Return the [X, Y] coordinate for the center point of the cell that contains the specified text.  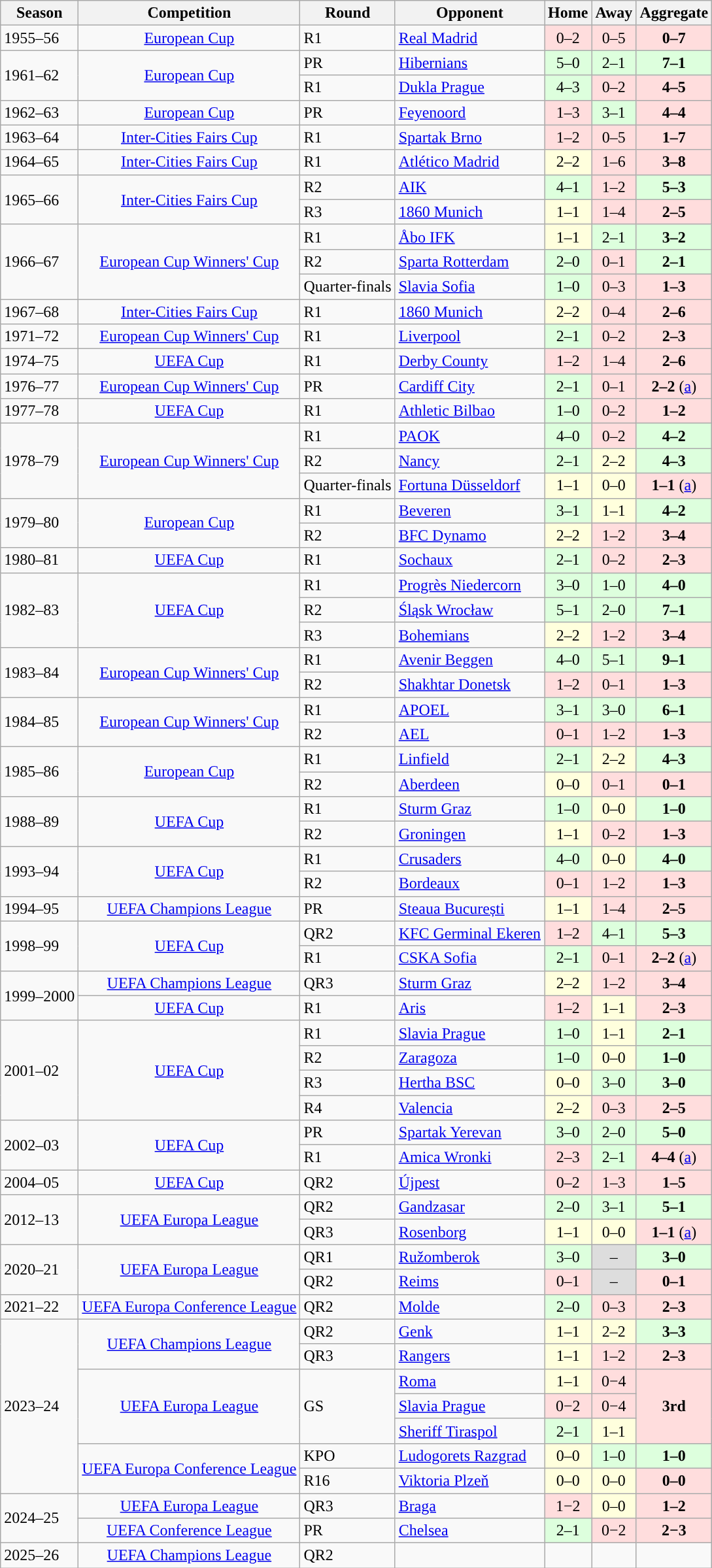
Sparta Rotterdam [469, 261]
Beveren [469, 510]
AEL [469, 735]
4–5 [674, 88]
Slavia Sofia [469, 286]
0–7 [674, 38]
Amica Wronki [469, 1158]
1955–56 [39, 38]
Újpest [469, 1182]
Hertha BSC [469, 1082]
Linfield [469, 759]
Valencia [469, 1108]
Reims [469, 1282]
Feyenoord [469, 112]
Away [614, 13]
1–5 [674, 1182]
1966–67 [39, 261]
Sheriff Tiraspol [469, 1431]
QR1 [348, 1257]
2021–22 [39, 1307]
1965–66 [39, 199]
1–6 [614, 162]
Round [348, 13]
Atlético Madrid [469, 162]
2001–02 [39, 1070]
APOEL [469, 709]
2004–05 [39, 1182]
1−2 [568, 1505]
R16 [348, 1480]
3–8 [674, 162]
Season [39, 13]
2002–03 [39, 1145]
Hibernians [469, 63]
1963–64 [39, 137]
Cardiff City [469, 386]
1971–72 [39, 337]
2012–13 [39, 1220]
Åbo IFK [469, 237]
1988–89 [39, 822]
BFC Dynamo [469, 535]
Zaragoza [469, 1058]
Derby County [469, 361]
1980–81 [39, 560]
1962–63 [39, 112]
Real Madrid [469, 38]
1983–84 [39, 672]
1984–85 [39, 722]
Roma [469, 1381]
Bohemians [469, 635]
Rosenborg [469, 1232]
1976–77 [39, 386]
Spartak Yerevan [469, 1133]
PAOK [469, 436]
6–1 [674, 709]
Fortuna Düsseldorf [469, 486]
Steaua București [469, 909]
2020–21 [39, 1269]
KFC Germinal Ekeren [469, 933]
3–3 [674, 1331]
KPO [348, 1456]
Braga [469, 1505]
Home [568, 13]
Rangers [469, 1356]
1993–94 [39, 871]
Gandzasar [469, 1207]
Ludogorets Razgrad [469, 1456]
Shakhtar Donetsk [469, 684]
AIK [469, 187]
CSKA Sofia [469, 958]
1974–75 [39, 361]
1999–2000 [39, 995]
1985–86 [39, 772]
GS [348, 1406]
Ružomberok [469, 1257]
1961–62 [39, 75]
Genk [469, 1331]
Molde [469, 1307]
9–1 [674, 659]
4–4 (a) [674, 1158]
Athletic Bilbao [469, 411]
2024–25 [39, 1518]
Sochaux [469, 560]
Bordeaux [469, 884]
1978–79 [39, 461]
1982–83 [39, 610]
Avenir Beggen [469, 659]
Nancy [469, 461]
Progrès Niedercorn [469, 585]
Aberdeen [469, 784]
Chelsea [469, 1531]
Groningen [469, 834]
4–4 [674, 112]
Viktoria Plzeň [469, 1480]
1964–65 [39, 162]
Śląsk Wrocław [469, 610]
1998–99 [39, 946]
Competition [190, 13]
2−3 [674, 1531]
Aris [469, 1008]
Spartak Brno [469, 137]
1977–78 [39, 411]
UEFA Conference League [190, 1531]
1994–95 [39, 909]
Dukla Prague [469, 88]
Liverpool [469, 337]
2025–26 [39, 1556]
0–4 [614, 312]
1967–68 [39, 312]
2023–24 [39, 1406]
1979–80 [39, 523]
3rd [674, 1406]
3–2 [674, 237]
Aggregate [674, 13]
1–7 [674, 137]
Opponent [469, 13]
R4 [348, 1108]
Crusaders [469, 859]
